For the text-containing cell, return its midpoint in (x, y) coordinate format. 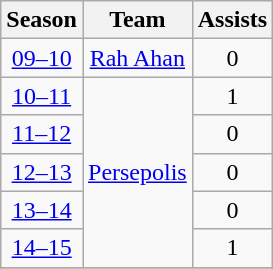
Team (137, 20)
10–11 (42, 96)
14–15 (42, 248)
09–10 (42, 58)
13–14 (42, 210)
Assists (232, 20)
Rah Ahan (137, 58)
Persepolis (137, 172)
Season (42, 20)
11–12 (42, 134)
12–13 (42, 172)
